Pinpoint the cell where the given text exists, returning its (X, Y) midpoint coordinate. 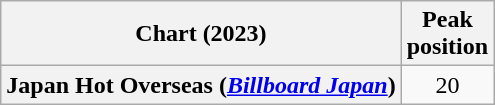
20 (447, 85)
Peakposition (447, 34)
Japan Hot Overseas (Billboard Japan) (201, 85)
Chart (2023) (201, 34)
